For the text-containing cell, return its midpoint in [X, Y] coordinate format. 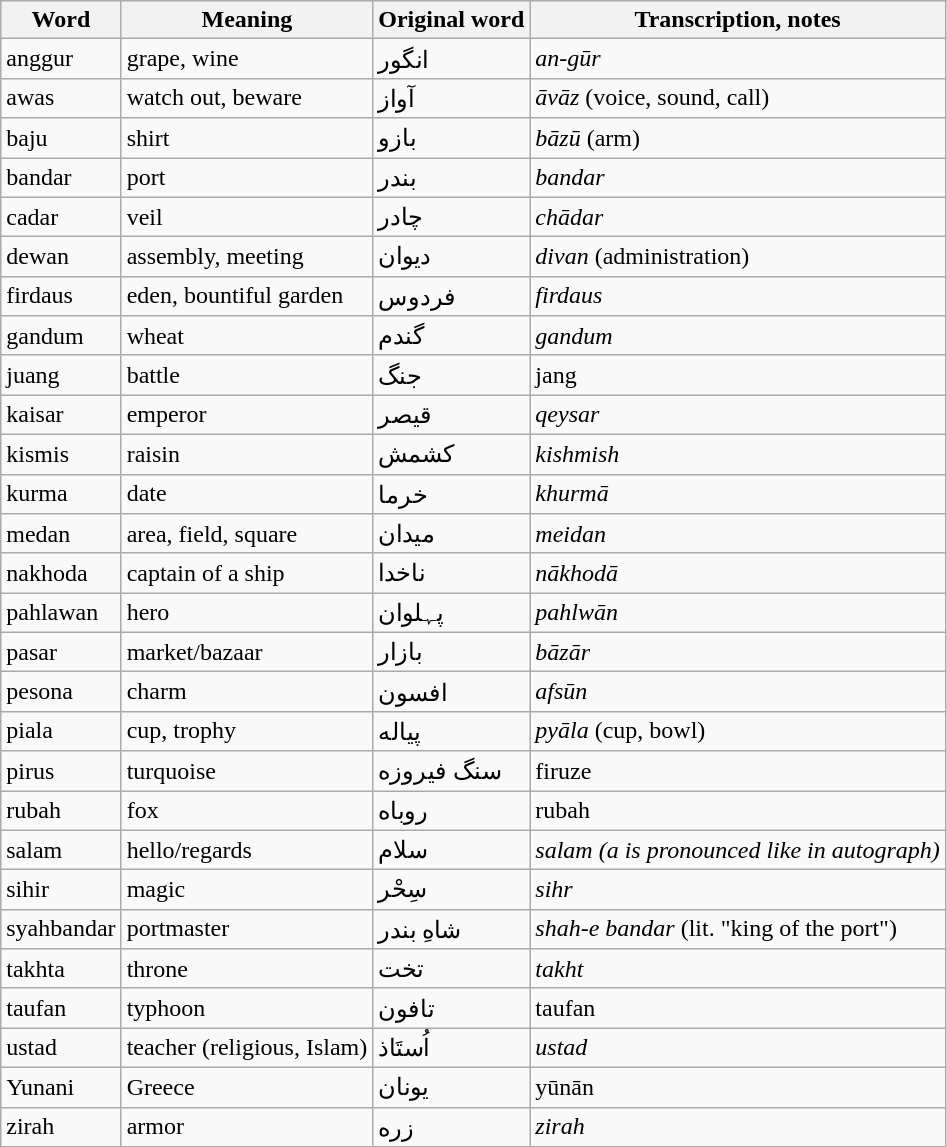
chādar [738, 217]
eden, bountiful garden [247, 296]
āvāz (voice, sound, call) [738, 98]
firuze [738, 771]
kurma [61, 494]
Yunani [61, 1087]
بندر [452, 178]
yūnān [738, 1087]
magic [247, 890]
pahlwān [738, 613]
qeysar [738, 415]
teacher (religious, Islam) [247, 1048]
wheat [247, 336]
اُستَاذ [452, 1048]
گندم [452, 336]
pyāla (cup, bowl) [738, 731]
assembly, meeting [247, 257]
nākhodā [738, 573]
kishmish [738, 454]
an-gūr [738, 59]
Original word [452, 20]
hello/regards [247, 850]
سلام [452, 850]
Word [61, 20]
piala [61, 731]
market/bazaar [247, 652]
pirus [61, 771]
fox [247, 810]
شاهِ بندر [452, 929]
pasar [61, 652]
دیوان [452, 257]
روباه [452, 810]
زره [452, 1127]
سِحْر [452, 890]
يونان [452, 1087]
میدان [452, 534]
آواز [452, 98]
captain of a ship [247, 573]
date [247, 494]
salam [61, 850]
Transcription, notes [738, 20]
فردوس [452, 296]
armor [247, 1127]
portmaster [247, 929]
cup, trophy [247, 731]
khurmā [738, 494]
area, field, square [247, 534]
grape, wine [247, 59]
cadar [61, 217]
pesona [61, 692]
sihir [61, 890]
shah-e bandar (lit. "king of the port") [738, 929]
raisin [247, 454]
پ‍ﮩ‍لوان [452, 613]
afsūn [738, 692]
خرما [452, 494]
hero [247, 613]
jang [738, 375]
salam (a is pronounced like in autograph) [738, 850]
kaisar [61, 415]
charm [247, 692]
watch out, beware [247, 98]
چادر [452, 217]
typhoon [247, 1008]
Meaning [247, 20]
پیاله [452, 731]
anggur [61, 59]
قیصر [452, 415]
divan (administration) [738, 257]
nakhoda [61, 573]
bāzū (arm) [738, 138]
sihr [738, 890]
جنگ [452, 375]
awas [61, 98]
kismis [61, 454]
shirt [247, 138]
medan [61, 534]
port [247, 178]
emperor [247, 415]
throne [247, 969]
بازو [452, 138]
Greece [247, 1087]
pahlawan [61, 613]
veil [247, 217]
meidan [738, 534]
تافون [452, 1008]
battle [247, 375]
انگور [452, 59]
سنگ فیروزه [452, 771]
syahbandar [61, 929]
takhta [61, 969]
کشمش [452, 454]
افسون [452, 692]
juang [61, 375]
bāzār [738, 652]
تخت [452, 969]
turquoise [247, 771]
takht [738, 969]
dewan [61, 257]
بازار [452, 652]
ناخدا [452, 573]
baju [61, 138]
